Provide the [x, y] coordinate of the cell's center where the given text is located.  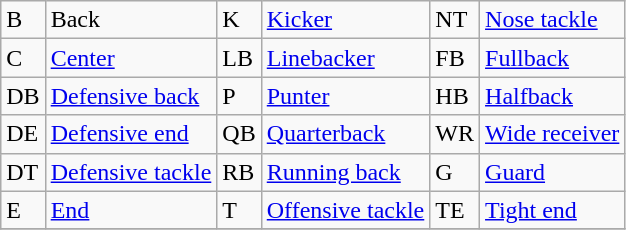
Running back [346, 172]
LB [239, 58]
Wide receiver [552, 134]
HB [455, 96]
QB [239, 134]
Nose tackle [552, 20]
Center [131, 58]
K [239, 20]
Defensive back [131, 96]
Kicker [346, 20]
Defensive tackle [131, 172]
T [239, 210]
WR [455, 134]
Quarterback [346, 134]
Halfback [552, 96]
P [239, 96]
DB [23, 96]
G [455, 172]
NT [455, 20]
RB [239, 172]
End [131, 210]
B [23, 20]
Back [131, 20]
Guard [552, 172]
C [23, 58]
Defensive end [131, 134]
Punter [346, 96]
Linebacker [346, 58]
E [23, 210]
DT [23, 172]
TE [455, 210]
Offensive tackle [346, 210]
FB [455, 58]
Fullback [552, 58]
DE [23, 134]
Tight end [552, 210]
